Determine the [X, Y] coordinate at the center of the cell enclosing the given text.  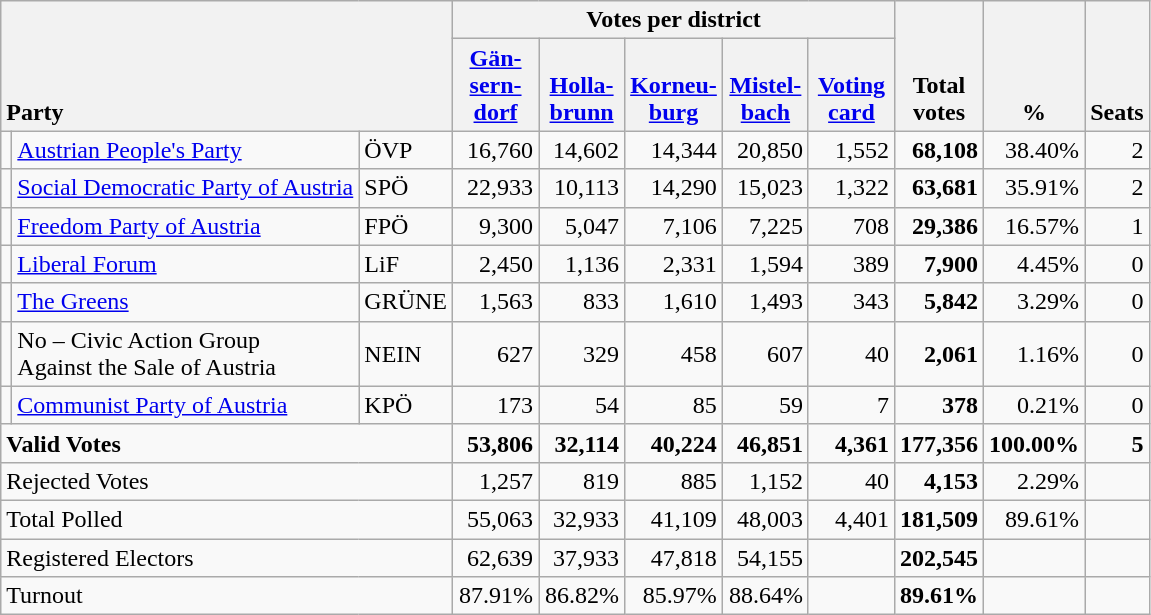
1 [1117, 226]
4,361 [851, 443]
32,933 [582, 519]
4.45% [1034, 264]
85 [674, 405]
14,344 [674, 150]
16,760 [496, 150]
16.57% [1034, 226]
343 [851, 302]
54,155 [765, 557]
The Greens [186, 302]
SPÖ [406, 188]
378 [938, 405]
7,225 [765, 226]
1,563 [496, 302]
Votes per district [674, 20]
FPÖ [406, 226]
1.16% [1034, 354]
% [1034, 66]
22,933 [496, 188]
46,851 [765, 443]
7,106 [674, 226]
GRÜNE [406, 302]
20,850 [765, 150]
5 [1117, 443]
35.91% [1034, 188]
819 [582, 481]
708 [851, 226]
Freedom Party of Austria [186, 226]
1,493 [765, 302]
2,331 [674, 264]
Rejected Votes [227, 481]
885 [674, 481]
1,610 [674, 302]
Korneu-burg [674, 85]
38.40% [1034, 150]
53,806 [496, 443]
32,114 [582, 443]
10,113 [582, 188]
458 [674, 354]
86.82% [582, 596]
Totalvotes [938, 66]
1,136 [582, 264]
Holla-brunn [582, 85]
389 [851, 264]
Registered Electors [227, 557]
Mistel-bach [765, 85]
Social Democratic Party of Austria [186, 188]
Total Polled [227, 519]
14,290 [674, 188]
54 [582, 405]
1,552 [851, 150]
5,047 [582, 226]
100.00% [1034, 443]
Austrian People's Party [186, 150]
37,933 [582, 557]
Party [227, 66]
1,322 [851, 188]
2.29% [1034, 481]
63,681 [938, 188]
7 [851, 405]
No – Civic Action GroupAgainst the Sale of Austria [186, 354]
Gän-sern-dorf [496, 85]
48,003 [765, 519]
15,023 [765, 188]
Seats [1117, 66]
59 [765, 405]
5,842 [938, 302]
4,153 [938, 481]
3.29% [1034, 302]
627 [496, 354]
47,818 [674, 557]
Communist Party of Austria [186, 405]
Votingcard [851, 85]
ÖVP [406, 150]
202,545 [938, 557]
1,152 [765, 481]
NEIN [406, 354]
55,063 [496, 519]
1,257 [496, 481]
329 [582, 354]
40,224 [674, 443]
88.64% [765, 596]
62,639 [496, 557]
2,450 [496, 264]
87.91% [496, 596]
Turnout [227, 596]
68,108 [938, 150]
1,594 [765, 264]
41,109 [674, 519]
4,401 [851, 519]
173 [496, 405]
9,300 [496, 226]
KPÖ [406, 405]
85.97% [674, 596]
14,602 [582, 150]
LiF [406, 264]
Liberal Forum [186, 264]
2,061 [938, 354]
177,356 [938, 443]
833 [582, 302]
Valid Votes [227, 443]
7,900 [938, 264]
607 [765, 354]
0.21% [1034, 405]
29,386 [938, 226]
181,509 [938, 519]
